For the text-containing cell, return its midpoint in (x, y) coordinate format. 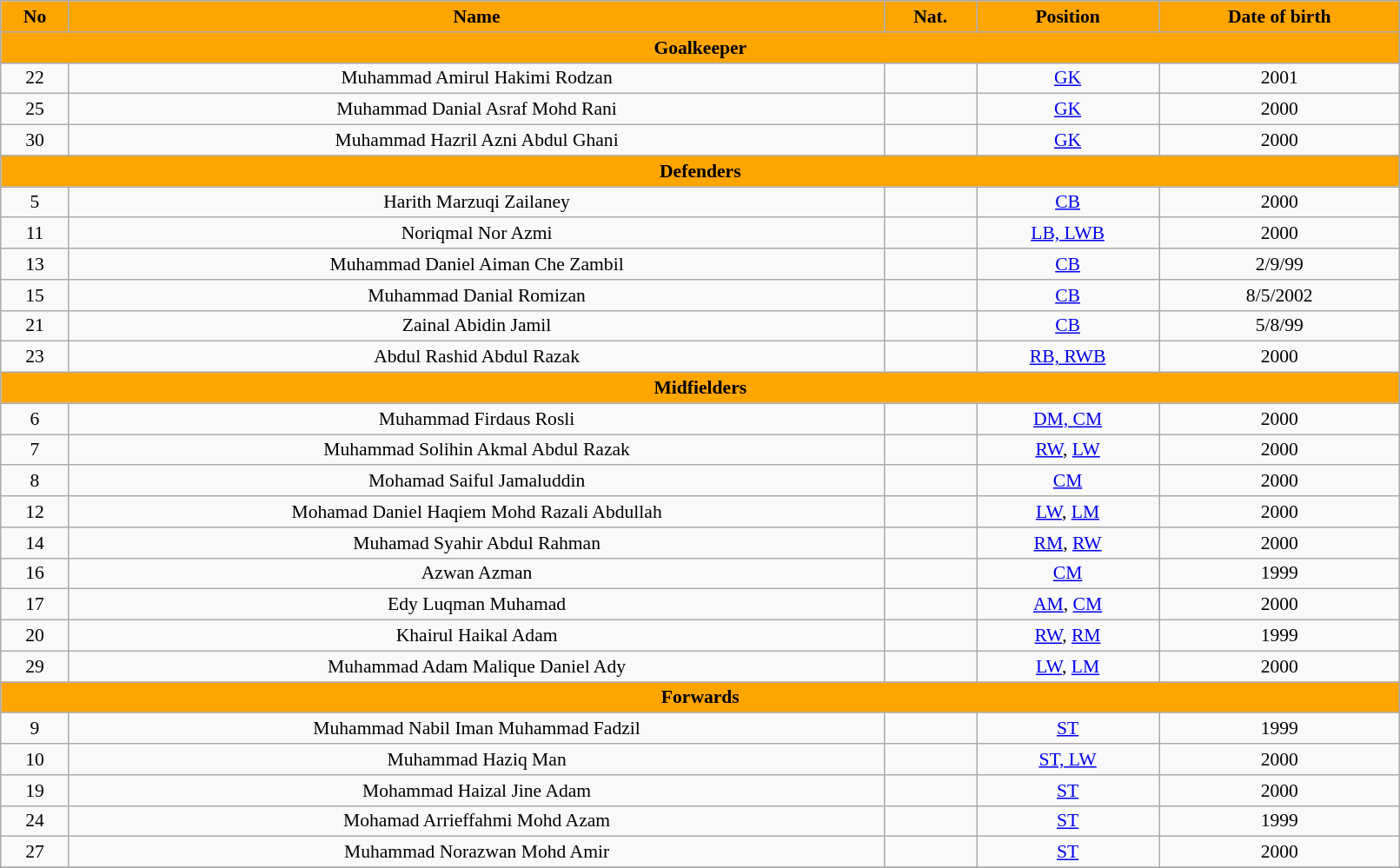
ST, LW (1068, 759)
Zainal Abidin Jamil (476, 326)
Goalkeeper (700, 48)
Mohammad Haizal Jine Adam (476, 791)
DM, CM (1068, 419)
5 (35, 202)
RM, RW (1068, 543)
5/8/99 (1279, 326)
Khairul Haikal Adam (476, 636)
11 (35, 234)
9 (35, 729)
Muhammad Hazril Azni Abdul Ghani (476, 141)
Muhammad Haziq Man (476, 759)
25 (35, 109)
Midfielders (700, 388)
30 (35, 141)
Muhammad Danial Romizan (476, 295)
RW, LW (1068, 450)
Mohamad Saiful Jamaluddin (476, 481)
22 (35, 78)
No (35, 17)
Muhammad Danial Asraf Mohd Rani (476, 109)
16 (35, 573)
Abdul Rashid Abdul Razak (476, 357)
Noriqmal Nor Azmi (476, 234)
Muhammad Amirul Hakimi Rodzan (476, 78)
7 (35, 450)
15 (35, 295)
13 (35, 264)
RB, RWB (1068, 357)
AM, CM (1068, 605)
29 (35, 666)
Muhammad Solihin Akmal Abdul Razak (476, 450)
17 (35, 605)
2/9/99 (1279, 264)
Date of birth (1279, 17)
Muhammad Adam Malique Daniel Ady (476, 666)
Forwards (700, 698)
8/5/2002 (1279, 295)
RW, RM (1068, 636)
21 (35, 326)
27 (35, 852)
Muhammad Daniel Aiman Che Zambil (476, 264)
24 (35, 821)
Defenders (700, 171)
14 (35, 543)
Muhammad Norazwan Mohd Amir (476, 852)
2001 (1279, 78)
Nat. (931, 17)
Muhammad Firdaus Rosli (476, 419)
Muhamad Syahir Abdul Rahman (476, 543)
Mohamad Arrieffahmi Mohd Azam (476, 821)
23 (35, 357)
12 (35, 512)
LB, LWB (1068, 234)
6 (35, 419)
Edy Luqman Muhamad (476, 605)
19 (35, 791)
Name (476, 17)
Azwan Azman (476, 573)
Position (1068, 17)
Harith Marzuqi Zailaney (476, 202)
8 (35, 481)
Muhammad Nabil Iman Muhammad Fadzil (476, 729)
10 (35, 759)
20 (35, 636)
Mohamad Daniel Haqiem Mohd Razali Abdullah (476, 512)
